Detect which cell encompasses the target text, then output its [X, Y] center coordinate. 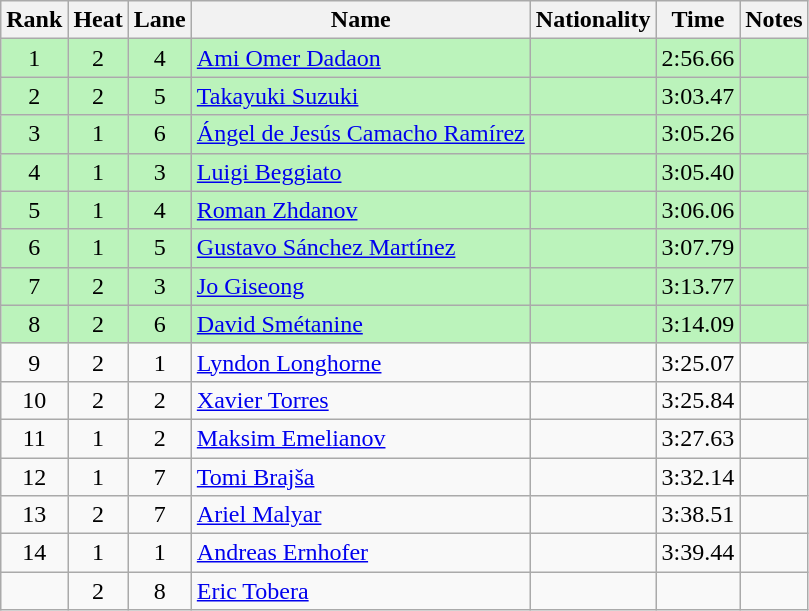
Roman Zhdanov [360, 210]
3:13.77 [698, 286]
Rank [34, 20]
3:25.07 [698, 362]
Eric Tobera [360, 591]
3:05.26 [698, 134]
Maksim Emelianov [360, 438]
2:56.66 [698, 58]
3:07.79 [698, 248]
11 [34, 438]
13 [34, 515]
Ángel de Jesús Camacho Ramírez [360, 134]
3:39.44 [698, 553]
Heat [98, 20]
3:14.09 [698, 324]
Xavier Torres [360, 400]
Jo Giseong [360, 286]
Ariel Malyar [360, 515]
12 [34, 477]
Notes [774, 20]
Andreas Ernhofer [360, 553]
Name [360, 20]
Nationality [593, 20]
Gustavo Sánchez Martínez [360, 248]
Luigi Beggiato [360, 172]
3:25.84 [698, 400]
Lane [160, 20]
3:27.63 [698, 438]
3:38.51 [698, 515]
3:06.06 [698, 210]
David Smétanine [360, 324]
Takayuki Suzuki [360, 96]
14 [34, 553]
9 [34, 362]
Lyndon Longhorne [360, 362]
Ami Omer Dadaon [360, 58]
Tomi Brajša [360, 477]
10 [34, 400]
3:32.14 [698, 477]
3:05.40 [698, 172]
3:03.47 [698, 96]
Time [698, 20]
